Return the (X, Y) coordinate for the center point of the cell that contains the specified text.  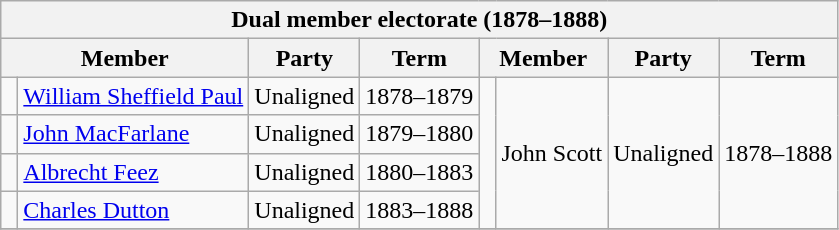
Dual member electorate (1878–1888) (420, 20)
Charles Dutton (134, 210)
1883–1888 (420, 210)
1878–1888 (778, 153)
1879–1880 (420, 134)
John MacFarlane (134, 134)
1878–1879 (420, 96)
John Scott (552, 153)
William Sheffield Paul (134, 96)
1880–1883 (420, 172)
Albrecht Feez (134, 172)
